Output the [x, y] coordinate of the center of the cell containing the given text.  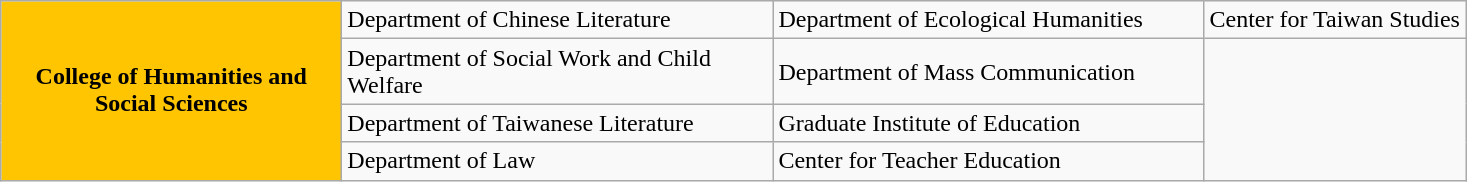
Graduate Institute of Education [988, 123]
College of Humanities and Social Sciences [172, 90]
Department of Mass Communication [988, 72]
Department of Law [558, 161]
Center for Taiwan Studies [1335, 20]
Department of Taiwanese Literature [558, 123]
Department of Social Work and Child Welfare [558, 72]
Department of Chinese Literature [558, 20]
Department of Ecological Humanities [988, 20]
Center for Teacher Education [988, 161]
